Return the [X, Y] coordinate for the center point of the cell that contains the specified text.  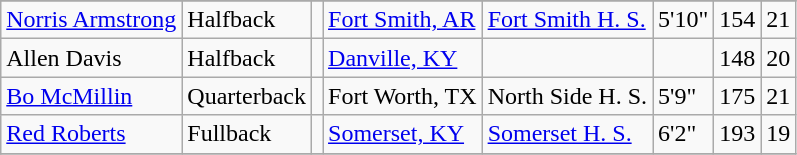
19 [778, 134]
Red Roberts [92, 134]
Danville, KY [403, 58]
148 [738, 58]
North Side H. S. [567, 96]
175 [738, 96]
Fullback [247, 134]
Allen Davis [92, 58]
5'9" [684, 96]
Somerset, KY [403, 134]
193 [738, 134]
154 [738, 20]
Fort Smith, AR [403, 20]
Norris Armstrong [92, 20]
Somerset H. S. [567, 134]
Fort Worth, TX [403, 96]
5'10" [684, 20]
Fort Smith H. S. [567, 20]
Bo McMillin [92, 96]
Quarterback [247, 96]
20 [778, 58]
6'2" [684, 134]
